Search for the cell housing the specified text and yield its (X, Y) center coordinate. 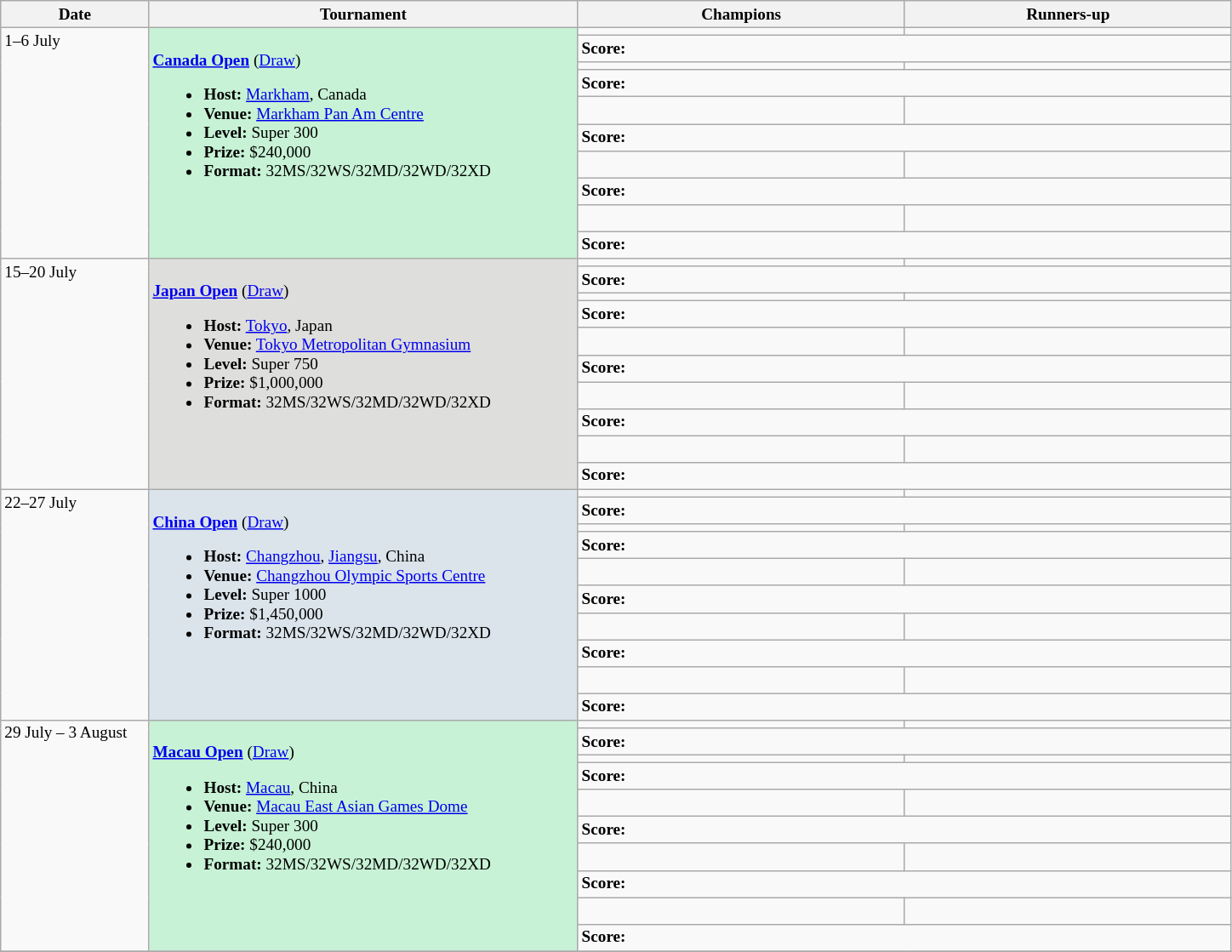
29 July – 3 August (75, 835)
22–27 July (75, 604)
Champions (741, 14)
Date (75, 14)
Japan Open (Draw)Host: Tokyo, JapanVenue: Tokyo Metropolitan GymnasiumLevel: Super 750Prize: $1,000,000Format: 32MS/32WS/32MD/32WD/32XD (363, 374)
Tournament (363, 14)
Macau Open (Draw)Host: Macau, ChinaVenue: Macau East Asian Games DomeLevel: Super 300Prize: $240,000Format: 32MS/32WS/32MD/32WD/32XD (363, 835)
1–6 July (75, 143)
15–20 July (75, 374)
Canada Open (Draw)Host: Markham, CanadaVenue: Markham Pan Am CentreLevel: Super 300Prize: $240,000Format: 32MS/32WS/32MD/32WD/32XD (363, 143)
Runners-up (1068, 14)
